Locate the cell with the specified text and output its [X, Y] center coordinate. 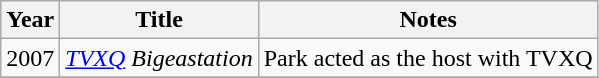
TVXQ Bigeastation [159, 58]
Notes [428, 20]
Year [30, 20]
Park acted as the host with TVXQ [428, 58]
Title [159, 20]
2007 [30, 58]
